Extract the (X, Y) coordinate from the center of the cell holding the provided text.  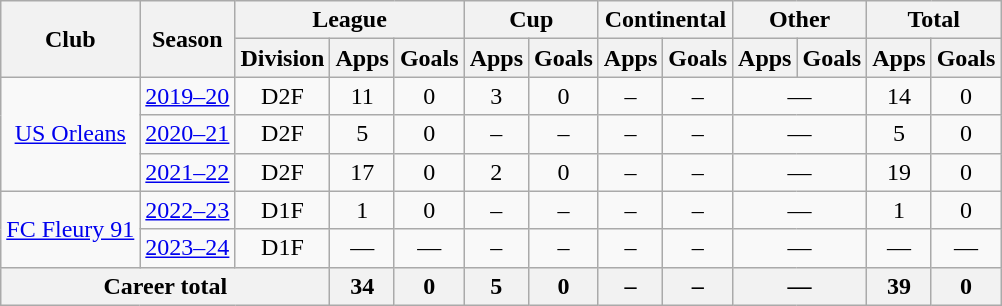
Career total (166, 286)
2 (496, 172)
39 (899, 286)
34 (362, 286)
11 (362, 96)
Division (282, 58)
FC Fleury 91 (70, 229)
Other (800, 20)
US Orleans (70, 134)
League (350, 20)
2023–24 (188, 248)
17 (362, 172)
2020–21 (188, 134)
Total (934, 20)
3 (496, 96)
Season (188, 39)
14 (899, 96)
2019–20 (188, 96)
2021–22 (188, 172)
Continental (665, 20)
19 (899, 172)
2022–23 (188, 210)
Club (70, 39)
Cup (531, 20)
